Return [X, Y] of the center of cell containing provided text 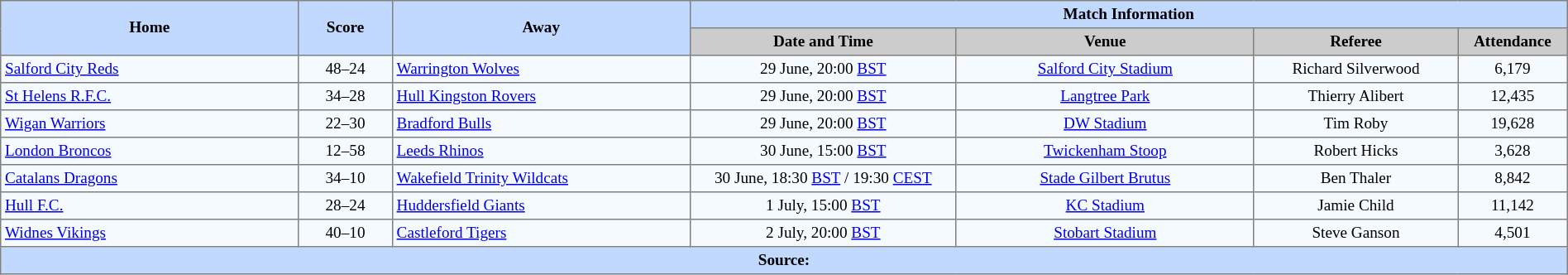
Home [150, 28]
Leeds Rhinos [541, 151]
Venue [1105, 41]
28–24 [346, 205]
Wigan Warriors [150, 124]
Castleford Tigers [541, 234]
Away [541, 28]
8,842 [1513, 179]
Hull F.C. [150, 205]
Twickenham Stoop [1105, 151]
12,435 [1513, 96]
Date and Time [823, 41]
Stade Gilbert Brutus [1105, 179]
KC Stadium [1105, 205]
48–24 [346, 70]
DW Stadium [1105, 124]
4,501 [1513, 234]
Catalans Dragons [150, 179]
Warrington Wolves [541, 70]
12–58 [346, 151]
30 June, 15:00 BST [823, 151]
Jamie Child [1355, 205]
Langtree Park [1105, 96]
Score [346, 28]
St Helens R.F.C. [150, 96]
6,179 [1513, 70]
19,628 [1513, 124]
1 July, 15:00 BST [823, 205]
Stobart Stadium [1105, 234]
Widnes Vikings [150, 234]
30 June, 18:30 BST / 19:30 CEST [823, 179]
2 July, 20:00 BST [823, 234]
40–10 [346, 234]
Attendance [1513, 41]
Steve Ganson [1355, 234]
22–30 [346, 124]
11,142 [1513, 205]
Thierry Alibert [1355, 96]
Referee [1355, 41]
Tim Roby [1355, 124]
Source: [784, 260]
Salford City Reds [150, 70]
London Broncos [150, 151]
3,628 [1513, 151]
34–28 [346, 96]
Bradford Bulls [541, 124]
Salford City Stadium [1105, 70]
34–10 [346, 179]
Match Information [1128, 15]
Hull Kingston Rovers [541, 96]
Ben Thaler [1355, 179]
Huddersfield Giants [541, 205]
Richard Silverwood [1355, 70]
Wakefield Trinity Wildcats [541, 179]
Robert Hicks [1355, 151]
